Output the [X, Y] coordinate of the center of the cell containing the given text.  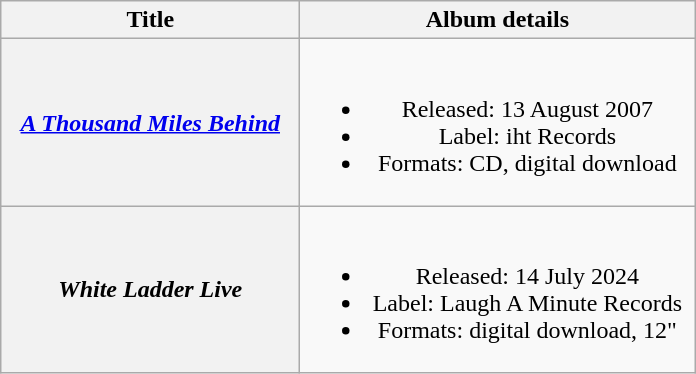
Album details [498, 20]
Released: 14 July 2024Label: Laugh A Minute RecordsFormats: digital download, 12" [498, 290]
White Ladder Live [150, 290]
Title [150, 20]
Released: 13 August 2007Label: iht RecordsFormats: CD, digital download [498, 122]
A Thousand Miles Behind [150, 122]
